Detect which cell encompasses the target text, then output its (x, y) center coordinate. 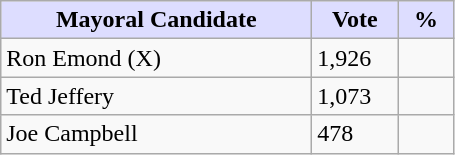
1,073 (355, 96)
Joe Campbell (156, 134)
Ted Jeffery (156, 96)
Mayoral Candidate (156, 20)
Ron Emond (X) (156, 58)
1,926 (355, 58)
478 (355, 134)
Vote (355, 20)
% (426, 20)
